Search for the cell housing the specified text and yield its (x, y) center coordinate. 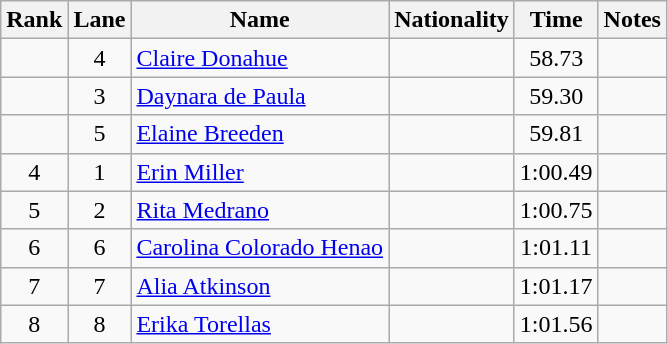
2 (100, 210)
3 (100, 96)
Alia Atkinson (260, 286)
58.73 (556, 58)
1:01.17 (556, 286)
Rita Medrano (260, 210)
Name (260, 20)
Claire Donahue (260, 58)
Erika Torellas (260, 324)
Erin Miller (260, 172)
1:00.75 (556, 210)
1:00.49 (556, 172)
Time (556, 20)
Lane (100, 20)
Rank (34, 20)
1 (100, 172)
Elaine Breeden (260, 134)
59.81 (556, 134)
Notes (632, 20)
Daynara de Paula (260, 96)
1:01.56 (556, 324)
59.30 (556, 96)
1:01.11 (556, 248)
Nationality (452, 20)
Carolina Colorado Henao (260, 248)
